Return the [x, y] coordinate for the center point of the cell that contains the specified text.  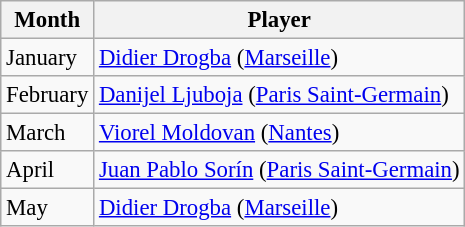
Player [280, 20]
May [48, 208]
February [48, 95]
January [48, 58]
Month [48, 20]
Juan Pablo Sorín (Paris Saint-Germain) [280, 170]
Danijel Ljuboja (Paris Saint-Germain) [280, 95]
March [48, 133]
Viorel Moldovan (Nantes) [280, 133]
April [48, 170]
